Determine the (X, Y) coordinate at the center of the cell enclosing the given text.  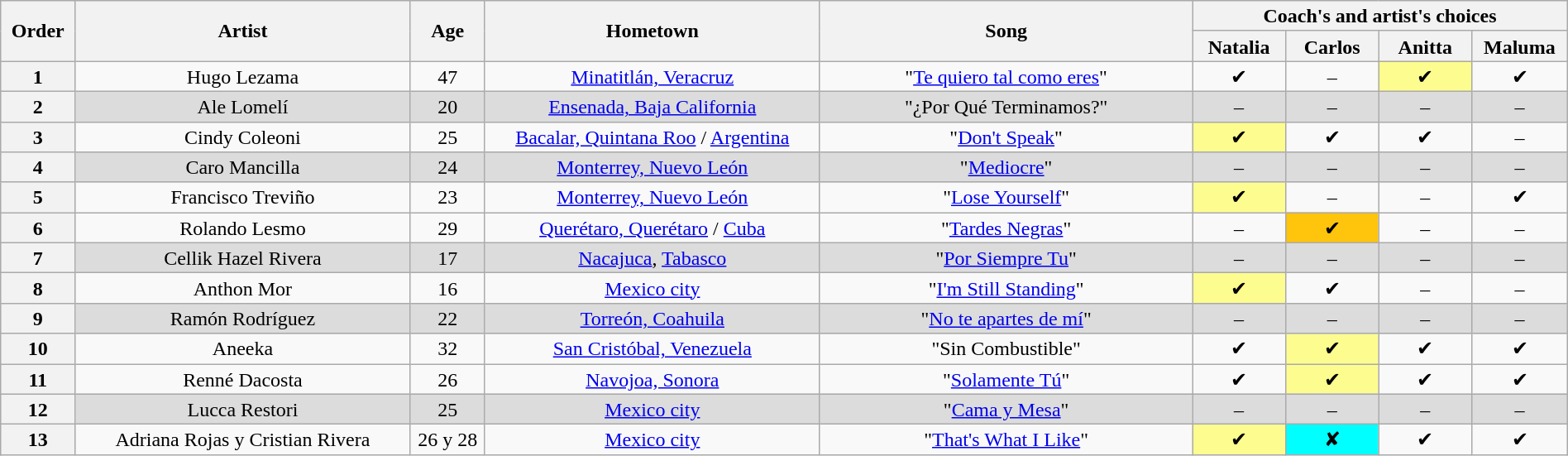
Ramón Rodríguez (243, 318)
Francisco Treviño (243, 197)
"Don't Speak" (1006, 137)
24 (447, 167)
"¿Por Qué Terminamos?" (1006, 106)
Nacajuca, Tabasco (652, 258)
32 (447, 349)
5 (38, 197)
"Sin Combustible" (1006, 349)
"Lose Yourself" (1006, 197)
Renné Dacosta (243, 379)
20 (447, 106)
Hugo Lezama (243, 76)
6 (38, 228)
29 (447, 228)
Rolando Lesmo (243, 228)
Navojoa, Sonora (652, 379)
9 (38, 318)
Lucca Restori (243, 409)
Order (38, 31)
1 (38, 76)
Hometown (652, 31)
Cindy Coleoni (243, 137)
"Tardes Negras" (1006, 228)
Carlos (1331, 46)
2 (38, 106)
Aneeka (243, 349)
Anthon Mor (243, 288)
3 (38, 137)
4 (38, 167)
11 (38, 379)
12 (38, 409)
✘ (1331, 440)
Artist (243, 31)
Adriana Rojas y Cristian Rivera (243, 440)
Coach's and artist's choices (1379, 17)
"Por Siempre Tu" (1006, 258)
"Te quiero tal como eres" (1006, 76)
26 y 28 (447, 440)
Song (1006, 31)
Ale Lomelí (243, 106)
"That's What I Like" (1006, 440)
16 (447, 288)
8 (38, 288)
22 (447, 318)
Bacalar, Quintana Roo / Argentina (652, 137)
23 (447, 197)
10 (38, 349)
13 (38, 440)
San Cristóbal, Venezuela (652, 349)
Natalia (1239, 46)
Cellik Hazel Rivera (243, 258)
Ensenada, Baja California (652, 106)
Age (447, 31)
"Mediocre" (1006, 167)
"Cama y Mesa" (1006, 409)
7 (38, 258)
"No te apartes de mí" (1006, 318)
26 (447, 379)
"Solamente Tú" (1006, 379)
47 (447, 76)
Caro Mancilla (243, 167)
"I'm Still Standing" (1006, 288)
Torreón, Coahuila (652, 318)
Querétaro, Querétaro / Cuba (652, 228)
Minatitlán, Veracruz (652, 76)
Anitta (1426, 46)
Maluma (1520, 46)
17 (447, 258)
